Locate the cell with the specified text and output its (x, y) center coordinate. 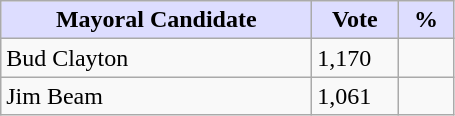
Mayoral Candidate (156, 20)
Vote (355, 20)
1,061 (355, 96)
% (426, 20)
1,170 (355, 58)
Jim Beam (156, 96)
Bud Clayton (156, 58)
